Locate the cell with the specified text and output its (x, y) center coordinate. 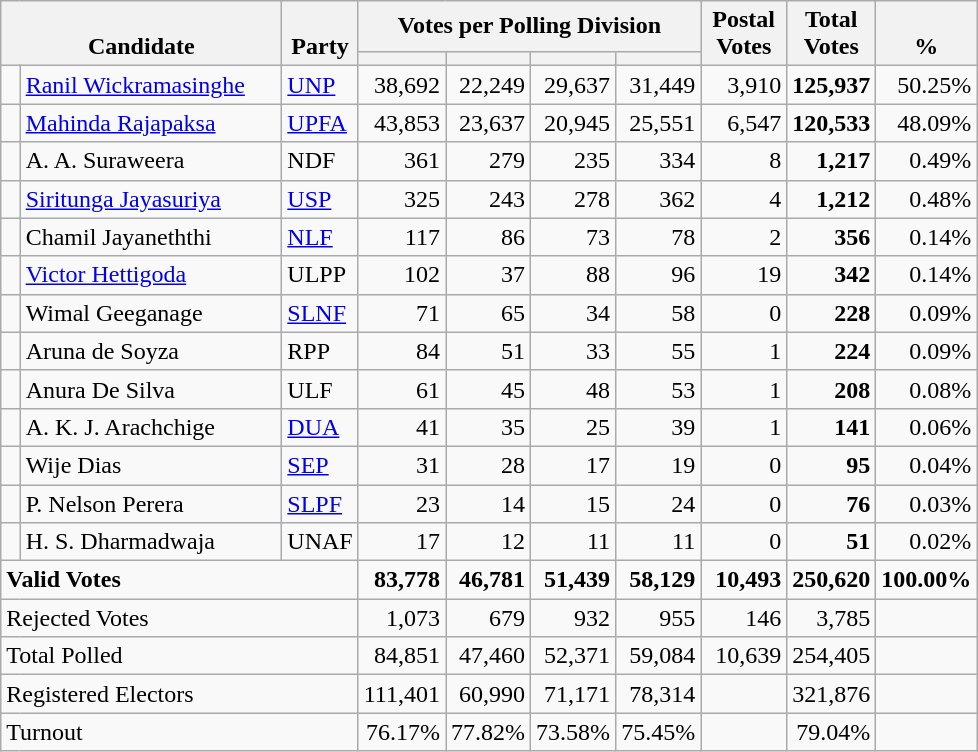
0.06% (926, 427)
Victor Hettigoda (151, 275)
208 (832, 389)
RPP (320, 351)
73 (574, 237)
ULF (320, 389)
31 (402, 465)
UNAF (320, 542)
0.48% (926, 199)
86 (488, 237)
A. K. J. Arachchige (151, 427)
235 (574, 161)
111,401 (402, 694)
84,851 (402, 656)
102 (402, 275)
1,073 (402, 618)
NDF (320, 161)
932 (574, 618)
362 (658, 199)
0.49% (926, 161)
Total Polled (180, 656)
125,937 (832, 85)
3,910 (744, 85)
679 (488, 618)
Registered Electors (180, 694)
250,620 (832, 580)
% (926, 34)
254,405 (832, 656)
29,637 (574, 85)
22,249 (488, 85)
361 (402, 161)
76 (832, 503)
61 (402, 389)
228 (832, 313)
325 (402, 199)
Ranil Wickramasinghe (151, 85)
H. S. Dharmadwaja (151, 542)
USP (320, 199)
47,460 (488, 656)
0.04% (926, 465)
48 (574, 389)
SEP (320, 465)
12 (488, 542)
Turnout (180, 732)
15 (574, 503)
224 (832, 351)
SLPF (320, 503)
76.17% (402, 732)
Valid Votes (180, 580)
0.03% (926, 503)
48.09% (926, 123)
59,084 (658, 656)
3,785 (832, 618)
58 (658, 313)
79.04% (832, 732)
84 (402, 351)
60,990 (488, 694)
321,876 (832, 694)
Aruna de Soyza (151, 351)
52,371 (574, 656)
28 (488, 465)
UPFA (320, 123)
Wimal Geeganage (151, 313)
46,781 (488, 580)
23,637 (488, 123)
43,853 (402, 123)
1,212 (832, 199)
PostalVotes (744, 34)
24 (658, 503)
1,217 (832, 161)
25,551 (658, 123)
955 (658, 618)
83,778 (402, 580)
10,639 (744, 656)
Rejected Votes (180, 618)
78 (658, 237)
A. A. Suraweera (151, 161)
117 (402, 237)
Mahinda Rajapaksa (151, 123)
Anura De Silva (151, 389)
38,692 (402, 85)
71,171 (574, 694)
35 (488, 427)
88 (574, 275)
14 (488, 503)
P. Nelson Perera (151, 503)
0.02% (926, 542)
Candidate (142, 34)
146 (744, 618)
6,547 (744, 123)
20,945 (574, 123)
0.08% (926, 389)
342 (832, 275)
95 (832, 465)
356 (832, 237)
Party (320, 34)
NLF (320, 237)
37 (488, 275)
96 (658, 275)
34 (574, 313)
73.58% (574, 732)
51,439 (574, 580)
10,493 (744, 580)
334 (658, 161)
45 (488, 389)
23 (402, 503)
71 (402, 313)
77.82% (488, 732)
58,129 (658, 580)
53 (658, 389)
UNP (320, 85)
Chamil Jayaneththi (151, 237)
120,533 (832, 123)
8 (744, 161)
31,449 (658, 85)
33 (574, 351)
39 (658, 427)
SLNF (320, 313)
78,314 (658, 694)
2 (744, 237)
65 (488, 313)
279 (488, 161)
41 (402, 427)
25 (574, 427)
243 (488, 199)
4 (744, 199)
ULPP (320, 275)
50.25% (926, 85)
Siritunga Jayasuriya (151, 199)
Total Votes (832, 34)
100.00% (926, 580)
DUA (320, 427)
Votes per Polling Division (529, 26)
141 (832, 427)
75.45% (658, 732)
Wije Dias (151, 465)
55 (658, 351)
278 (574, 199)
